Capture the cell that displays the provided text and extract its (X, Y) central coordinate. 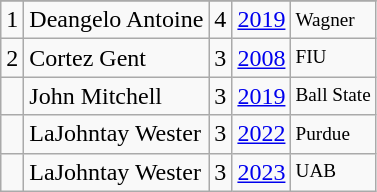
Deangelo Antoine (116, 20)
2022 (262, 134)
1 (12, 20)
Purdue (333, 134)
2023 (262, 172)
Wagner (333, 20)
FIU (333, 58)
John Mitchell (116, 96)
Ball State (333, 96)
2 (12, 58)
Cortez Gent (116, 58)
2008 (262, 58)
4 (220, 20)
UAB (333, 172)
